Pinpoint the cell where the given text exists, returning its [X, Y] midpoint coordinate. 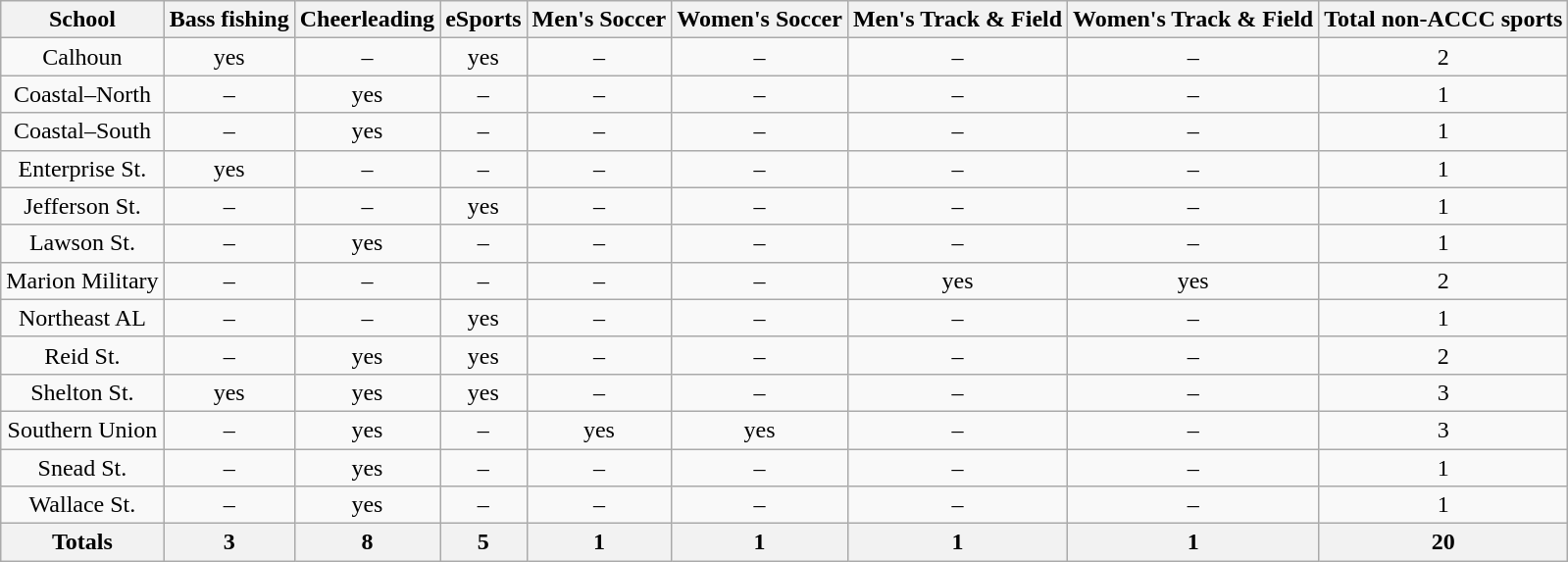
Coastal–North [82, 94]
Women's Track & Field [1193, 20]
Jefferson St. [82, 206]
Women's Soccer [760, 20]
Totals [82, 542]
Enterprise St. [82, 169]
5 [483, 542]
Total non-ACCC sports [1443, 20]
Men's Soccer [599, 20]
Northeast AL [82, 318]
20 [1443, 542]
Reid St. [82, 355]
eSports [483, 20]
Wallace St. [82, 505]
8 [367, 542]
Bass fishing [229, 20]
Cheerleading [367, 20]
Calhoun [82, 57]
Snead St. [82, 468]
Southern Union [82, 430]
School [82, 20]
Lawson St. [82, 243]
Marion Military [82, 281]
Men's Track & Field [957, 20]
Shelton St. [82, 392]
Coastal–South [82, 131]
